For the text-containing cell, return its midpoint in (x, y) coordinate format. 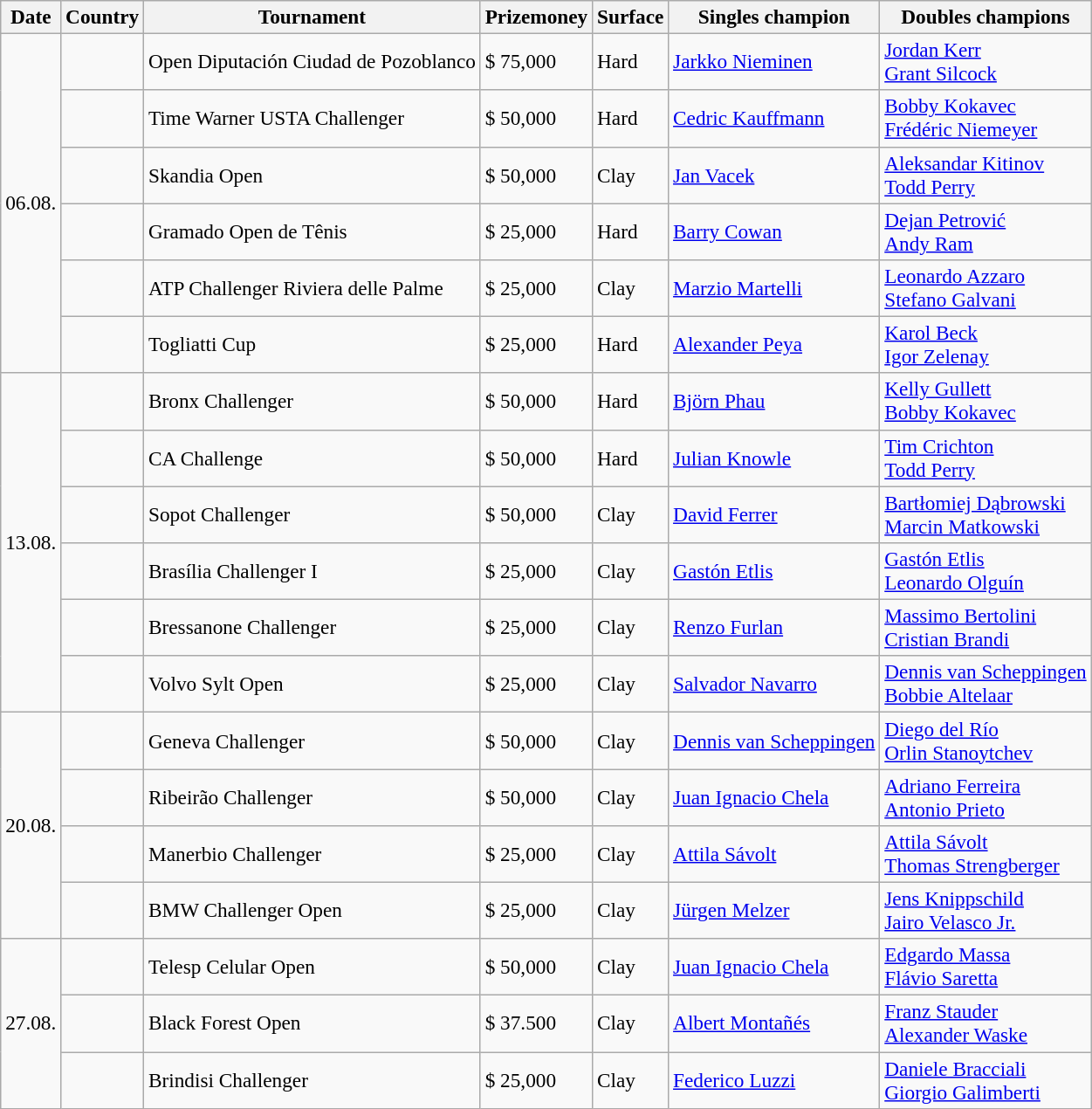
Kelly Gullett Bobby Kokavec (986, 402)
BMW Challenger Open (312, 910)
Country (103, 17)
Togliatti Cup (312, 344)
Aleksandar Kitinov Todd Perry (986, 175)
Doubles champions (986, 17)
Gramado Open de Tênis (312, 231)
Julian Knowle (774, 458)
Jens Knippschild Jairo Velasco Jr. (986, 910)
Dennis van Scheppingen (774, 740)
Sopot Challenger (312, 513)
David Ferrer (774, 513)
Gastón Etlis (774, 571)
Jürgen Melzer (774, 910)
Barry Cowan (774, 231)
Federico Luzzi (774, 1079)
Renzo Furlan (774, 627)
20.08. (31, 824)
Tim Crichton Todd Perry (986, 458)
Ribeirão Challenger (312, 796)
Tournament (312, 17)
Cedric Kauffmann (774, 119)
Salvador Navarro (774, 685)
Dejan Petrović Andy Ram (986, 231)
Franz Stauder Alexander Waske (986, 1023)
Telesp Celular Open (312, 968)
Surface (630, 17)
Albert Montañés (774, 1023)
$ 75,000 (536, 61)
Leonardo Azzaro Stefano Galvani (986, 288)
Marzio Martelli (774, 288)
Daniele Bracciali Giorgio Galimberti (986, 1079)
13.08. (31, 543)
Adriano Ferreira Antonio Prieto (986, 796)
Prizemoney (536, 17)
Karol Beck Igor Zelenay (986, 344)
Time Warner USTA Challenger (312, 119)
$ 37.500 (536, 1023)
Alexander Peya (774, 344)
Manerbio Challenger (312, 854)
Date (31, 17)
Geneva Challenger (312, 740)
Black Forest Open (312, 1023)
Björn Phau (774, 402)
ATP Challenger Riviera delle Palme (312, 288)
Massimo Bertolini Cristian Brandi (986, 627)
Jan Vacek (774, 175)
Bobby Kokavec Frédéric Niemeyer (986, 119)
Attila Sávolt Thomas Strengberger (986, 854)
Jordan Kerr Grant Silcock (986, 61)
Dennis van Scheppingen Bobbie Altelaar (986, 685)
Volvo Sylt Open (312, 685)
Bressanone Challenger (312, 627)
Brindisi Challenger (312, 1079)
Gastón Etlis Leonardo Olguín (986, 571)
27.08. (31, 1023)
Brasília Challenger I (312, 571)
Singles champion (774, 17)
Bronx Challenger (312, 402)
Skandia Open (312, 175)
Attila Sávolt (774, 854)
Open Diputación Ciudad de Pozoblanco (312, 61)
Bartłomiej Dąbrowski Marcin Matkowski (986, 513)
Jarkko Nieminen (774, 61)
Diego del Río Orlin Stanoytchev (986, 740)
CA Challenge (312, 458)
06.08. (31, 203)
Edgardo Massa Flávio Saretta (986, 968)
